Return [x, y] of the center of cell containing provided text 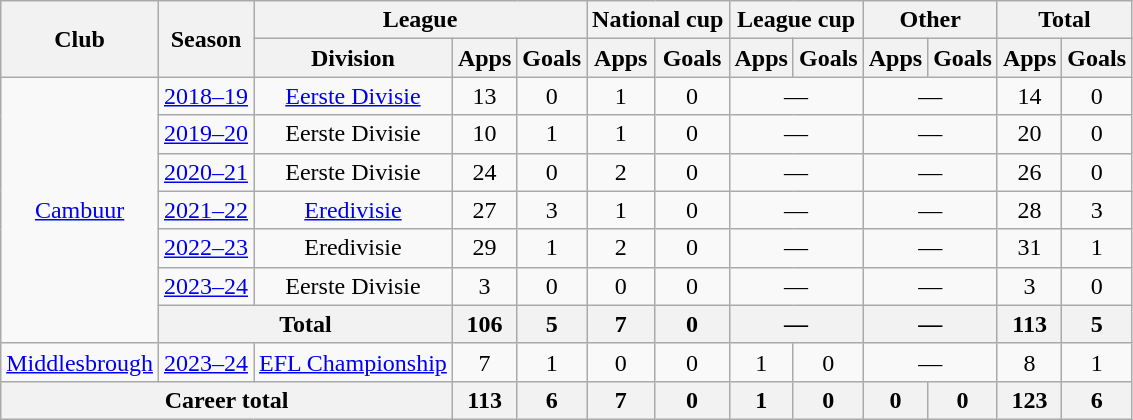
Middlesbrough [80, 362]
2022–23 [206, 248]
31 [1029, 248]
26 [1029, 172]
14 [1029, 96]
Season [206, 39]
League [420, 20]
Cambuur [80, 210]
EFL Championship [354, 362]
27 [484, 210]
National cup [658, 20]
2018–19 [206, 96]
League cup [796, 20]
2020–21 [206, 172]
20 [1029, 134]
8 [1029, 362]
10 [484, 134]
Club [80, 39]
28 [1029, 210]
Division [354, 58]
29 [484, 248]
106 [484, 324]
2021–22 [206, 210]
123 [1029, 400]
13 [484, 96]
2019–20 [206, 134]
Career total [227, 400]
24 [484, 172]
Other [930, 20]
